Scan for the cell matching the given text and deliver its (x, y) coordinate at center. 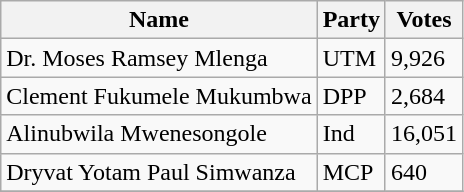
Party (351, 20)
MCP (351, 172)
Name (159, 20)
Ind (351, 134)
Alinubwila Mwenesongole (159, 134)
640 (424, 172)
Clement Fukumele Mukumbwa (159, 96)
Dryvat Yotam Paul Simwanza (159, 172)
16,051 (424, 134)
DPP (351, 96)
UTM (351, 58)
2,684 (424, 96)
9,926 (424, 58)
Dr. Moses Ramsey Mlenga (159, 58)
Votes (424, 20)
